Capture the cell that displays the provided text and extract its [x, y] central coordinate. 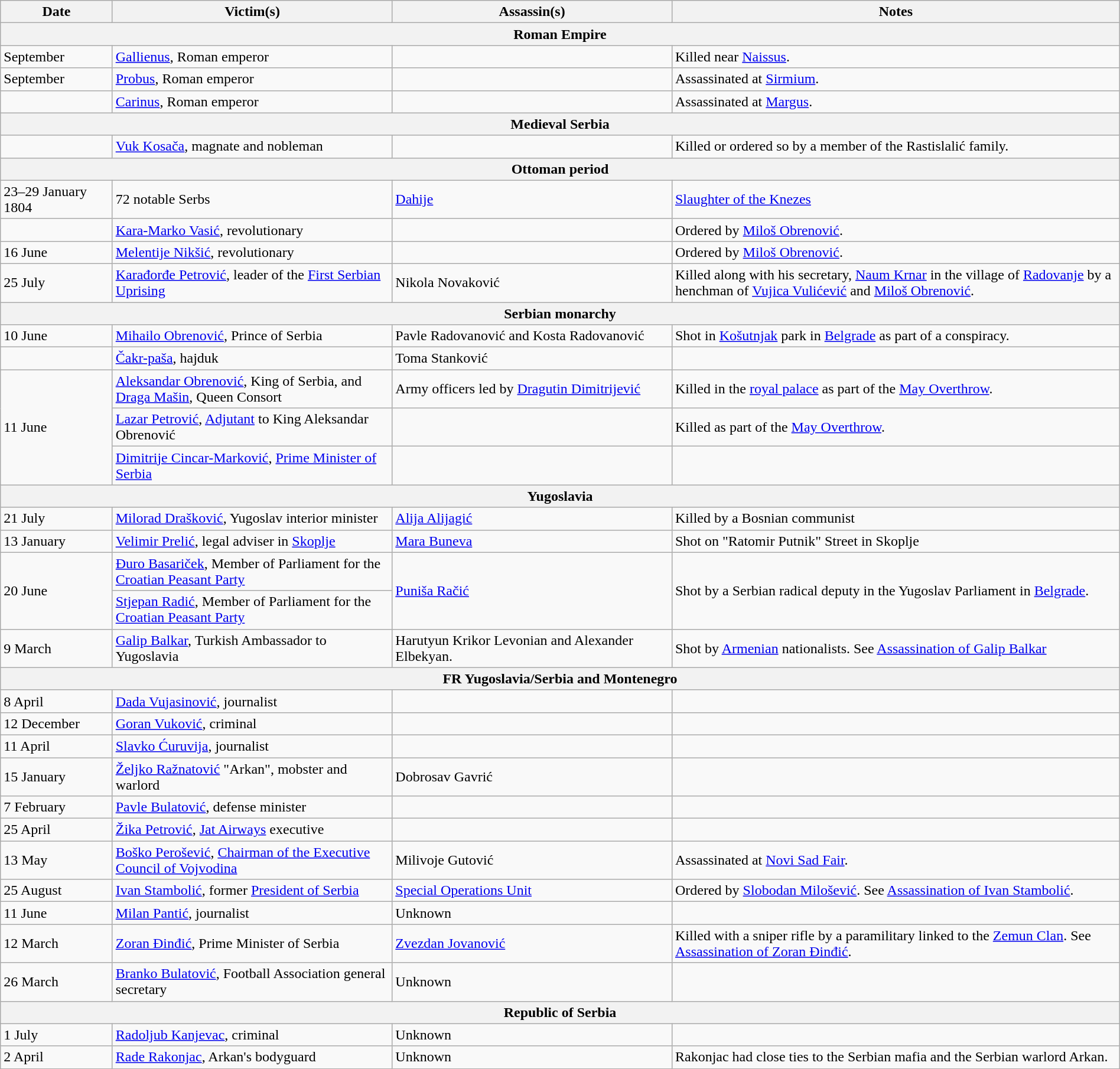
Slaughter of the Knezes [896, 200]
Assassinated at Sirmium. [896, 79]
Zoran Đinđić, Prime Minister of Serbia [252, 944]
Radoljub Kanjevac, criminal [252, 1035]
Killed or ordered so by a member of the Rastislalić family. [896, 146]
Shot on "Ratomir Putnik" Street in Skoplje [896, 541]
Gallienus, Roman emperor [252, 57]
Killed along with his secretary, Naum Krnar in the village of Radovanje by a henchman of Vujica Vulićević and Miloš Obrenović. [896, 282]
Žika Petrović, Jat Airways executive [252, 830]
Alija Alijagić [532, 519]
7 February [57, 807]
11 April [57, 746]
Željko Ražnatović "Arkan", mobster and warlord [252, 776]
12 December [57, 723]
26 March [57, 982]
Lazar Petrović, Adjutant to King Aleksandar Obrenović [252, 428]
Mihailo Obrenović, Prince of Serbia [252, 336]
16 June [57, 252]
Assassin(s) [532, 12]
23–29 January 1804 [57, 200]
Pavle Radovanović and Kosta Radovanović [532, 336]
Army officers led by Dragutin Dimitrijević [532, 389]
10 June [57, 336]
8 April [57, 701]
Yugoslavia [560, 496]
13 January [57, 541]
Rade Rakonjac, Arkan's bodyguard [252, 1057]
Vuk Kosača, magnate and nobleman [252, 146]
Ivan Stambolić, former President of Serbia [252, 891]
Dimitrije Cincar-Marković, Prime Minister of Serbia [252, 465]
Shot by a Serbian radical deputy in the Yugoslav Parliament in Belgrade. [896, 591]
Date [57, 12]
9 March [57, 648]
Assassinated at Margus. [896, 102]
25 July [57, 282]
Special Operations Unit [532, 891]
Slavko Ćuruvija, journalist [252, 746]
21 July [57, 519]
Roman Empire [560, 34]
FR Yugoslavia/Serbia and Montenegro [560, 679]
Dobrosav Gavrić [532, 776]
Milan Pantić, journalist [252, 913]
Goran Vuković, criminal [252, 723]
Killed in the royal palace as part of the May Overthrow. [896, 389]
Kara-Marko Vasić, revolutionary [252, 230]
25 April [57, 830]
Killed with a sniper rifle by a paramilitary linked to the Zemun Clan. See Assassination of Zoran Đinđić. [896, 944]
Toma Stanković [532, 358]
Mara Buneva [532, 541]
Dada Vujasinović, journalist [252, 701]
Branko Bulatović, Football Association general secretary [252, 982]
Serbian monarchy [560, 314]
Assassinated at Novi Sad Fair. [896, 860]
Galip Balkar, Turkish Ambassador to Yugoslavia [252, 648]
13 May [57, 860]
Republic of Serbia [560, 1012]
Killed by a Bosnian communist [896, 519]
15 January [57, 776]
Aleksandar Obrenović, King of Serbia, and Draga Mašin, Queen Consort [252, 389]
Boško Perošević, Chairman of the Executive Council of Vojvodina [252, 860]
Milivoje Gutović [532, 860]
1 July [57, 1035]
Killed as part of the May Overthrow. [896, 428]
Melentije Nikšić, revolutionary [252, 252]
Karađorđe Petrović, leader of the First Serbian Uprising [252, 282]
Pavle Bulatović, defense minister [252, 807]
Victim(s) [252, 12]
Puniša Račić [532, 591]
Ordered by Slobodan Milošević. See Assassination of Ivan Stambolić. [896, 891]
Killed near Naissus. [896, 57]
Medieval Serbia [560, 124]
Probus, Roman emperor [252, 79]
2 April [57, 1057]
Milorad Drašković, Yugoslav interior minister [252, 519]
Harutyun Krikor Levonian and Alexander Elbekyan. [532, 648]
Carinus, Roman emperor [252, 102]
Rakonjac had close ties to the Serbian mafia and the Serbian warlord Arkan. [896, 1057]
Nikola Novaković [532, 282]
12 March [57, 944]
Ottoman period [560, 169]
72 notable Serbs [252, 200]
25 August [57, 891]
Shot by Armenian nationalists. See Assassination of Galip Balkar [896, 648]
Velimir Prelić, legal adviser in Skoplje [252, 541]
Zvezdan Jovanović [532, 944]
20 June [57, 591]
Notes [896, 12]
Stjepan Radić, Member of Parliament for the Croatian Peasant Party [252, 610]
Đuro Basariček, Member of Parliament for the Croatian Peasant Party [252, 572]
Dahije [532, 200]
Čakr-paša, hajduk [252, 358]
Shot in Košutnjak park in Belgrade as part of a conspiracy. [896, 336]
